Return [X, Y] of the center of cell containing provided text 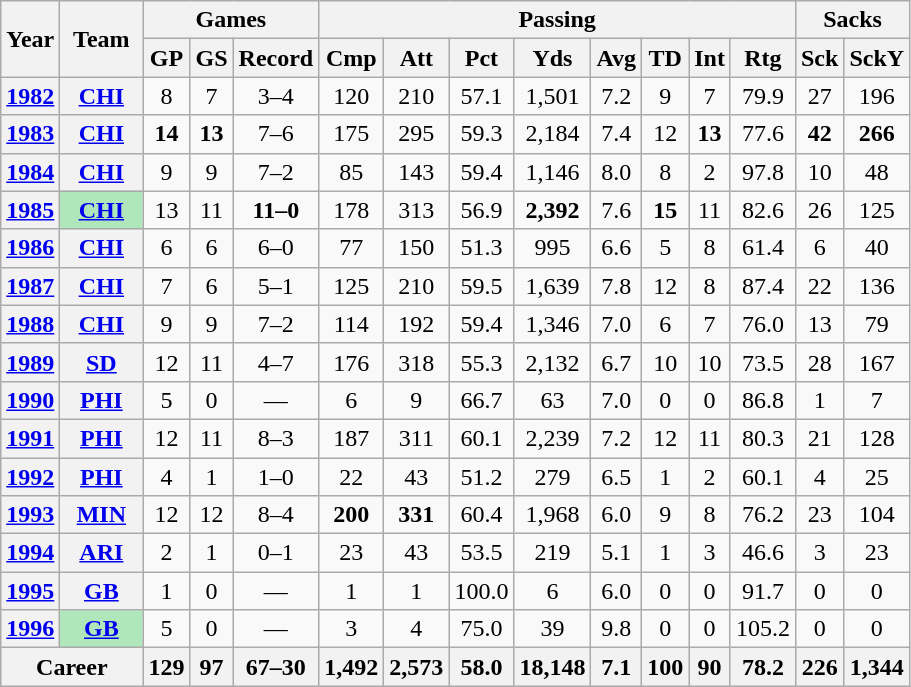
219 [552, 553]
266 [877, 134]
995 [552, 248]
15 [666, 210]
1,492 [352, 667]
5.1 [616, 553]
2,184 [552, 134]
1,501 [552, 96]
53.5 [482, 553]
Sacks [852, 20]
200 [352, 515]
4–7 [276, 362]
1990 [30, 400]
42 [819, 134]
9.8 [616, 629]
14 [166, 134]
Rtg [762, 58]
1982 [30, 96]
59.5 [482, 286]
Year [30, 39]
21 [819, 438]
28 [819, 362]
1985 [30, 210]
Yds [552, 58]
1993 [30, 515]
51.3 [482, 248]
75.0 [482, 629]
100 [666, 667]
8.0 [616, 172]
SD [102, 362]
91.7 [762, 591]
7.4 [616, 134]
6.5 [616, 477]
226 [819, 667]
313 [416, 210]
104 [877, 515]
1986 [30, 248]
1,346 [552, 324]
318 [416, 362]
2,239 [552, 438]
97 [212, 667]
40 [877, 248]
1988 [30, 324]
Pct [482, 58]
55.3 [482, 362]
105.2 [762, 629]
58.0 [482, 667]
97.8 [762, 172]
78.2 [762, 667]
167 [877, 362]
1991 [30, 438]
187 [352, 438]
Games [231, 20]
86.8 [762, 400]
77 [352, 248]
100.0 [482, 591]
3–4 [276, 96]
51.2 [482, 477]
Sck [819, 58]
2,132 [552, 362]
TD [666, 58]
2,392 [552, 210]
79 [877, 324]
67–30 [276, 667]
7–6 [276, 134]
7.6 [616, 210]
1996 [30, 629]
331 [416, 515]
85 [352, 172]
GP [166, 58]
25 [877, 477]
57.1 [482, 96]
ARI [102, 553]
2,573 [416, 667]
76.2 [762, 515]
1984 [30, 172]
6.7 [616, 362]
SckY [877, 58]
143 [416, 172]
80.3 [762, 438]
Team [102, 39]
120 [352, 96]
MIN [102, 515]
73.5 [762, 362]
178 [352, 210]
18,148 [552, 667]
128 [877, 438]
90 [710, 667]
0–1 [276, 553]
1,146 [552, 172]
1989 [30, 362]
11–0 [276, 210]
26 [819, 210]
66.7 [482, 400]
46.6 [762, 553]
GS [212, 58]
61.4 [762, 248]
8–3 [276, 438]
Passing [558, 20]
6.6 [616, 248]
1983 [30, 134]
59.3 [482, 134]
311 [416, 438]
Int [710, 58]
1,968 [552, 515]
1987 [30, 286]
87.4 [762, 286]
76.0 [762, 324]
7.8 [616, 286]
1992 [30, 477]
114 [352, 324]
1,344 [877, 667]
82.6 [762, 210]
Att [416, 58]
Record [276, 58]
192 [416, 324]
60.4 [482, 515]
39 [552, 629]
279 [552, 477]
5–1 [276, 286]
Cmp [352, 58]
1995 [30, 591]
129 [166, 667]
48 [877, 172]
295 [416, 134]
176 [352, 362]
8–4 [276, 515]
27 [819, 96]
56.9 [482, 210]
175 [352, 134]
Career [72, 667]
1,639 [552, 286]
63 [552, 400]
6–0 [276, 248]
1–0 [276, 477]
79.9 [762, 96]
Avg [616, 58]
136 [877, 286]
196 [877, 96]
7.1 [616, 667]
77.6 [762, 134]
150 [416, 248]
1994 [30, 553]
